Determine the [X, Y] coordinate at the center of the cell enclosing the given text.  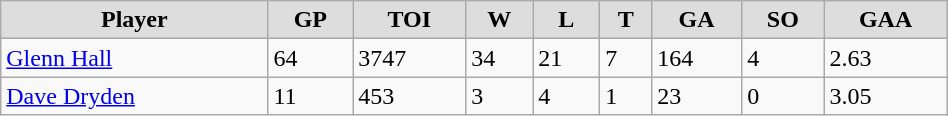
GP [310, 20]
T [626, 20]
3.05 [886, 96]
64 [310, 58]
7 [626, 58]
SO [783, 20]
Dave Dryden [134, 96]
TOI [410, 20]
34 [500, 58]
23 [697, 96]
W [500, 20]
11 [310, 96]
L [566, 20]
0 [783, 96]
1 [626, 96]
3 [500, 96]
164 [697, 58]
21 [566, 58]
GA [697, 20]
2.63 [886, 58]
Glenn Hall [134, 58]
3747 [410, 58]
453 [410, 96]
GAA [886, 20]
Player [134, 20]
